Capture the cell that displays the provided text and extract its (X, Y) central coordinate. 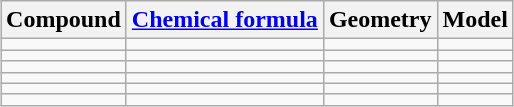
Geometry (380, 20)
Model (475, 20)
Compound (64, 20)
Chemical formula (224, 20)
